Identify which cell holds the provided text, then report its (x, y) central coordinate. 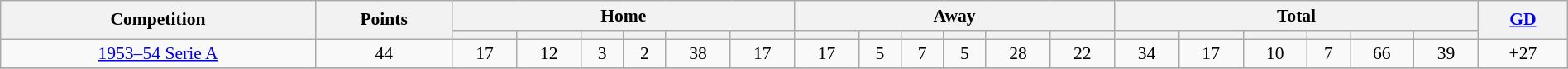
3 (602, 53)
Away (954, 16)
66 (1382, 53)
2 (645, 53)
Points (384, 20)
Competition (158, 20)
Total (1297, 16)
34 (1147, 53)
44 (384, 53)
12 (549, 53)
28 (1018, 53)
1953–54 Serie A (158, 53)
Home (624, 16)
GD (1523, 20)
+27 (1523, 53)
38 (698, 53)
10 (1275, 53)
39 (1446, 53)
22 (1083, 53)
